Identify which cell holds the provided text, then report its [x, y] central coordinate. 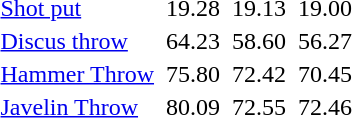
72.42 [260, 74]
58.60 [260, 41]
64.23 [194, 41]
75.80 [194, 74]
